Detect which cell encompasses the target text, then output its [x, y] center coordinate. 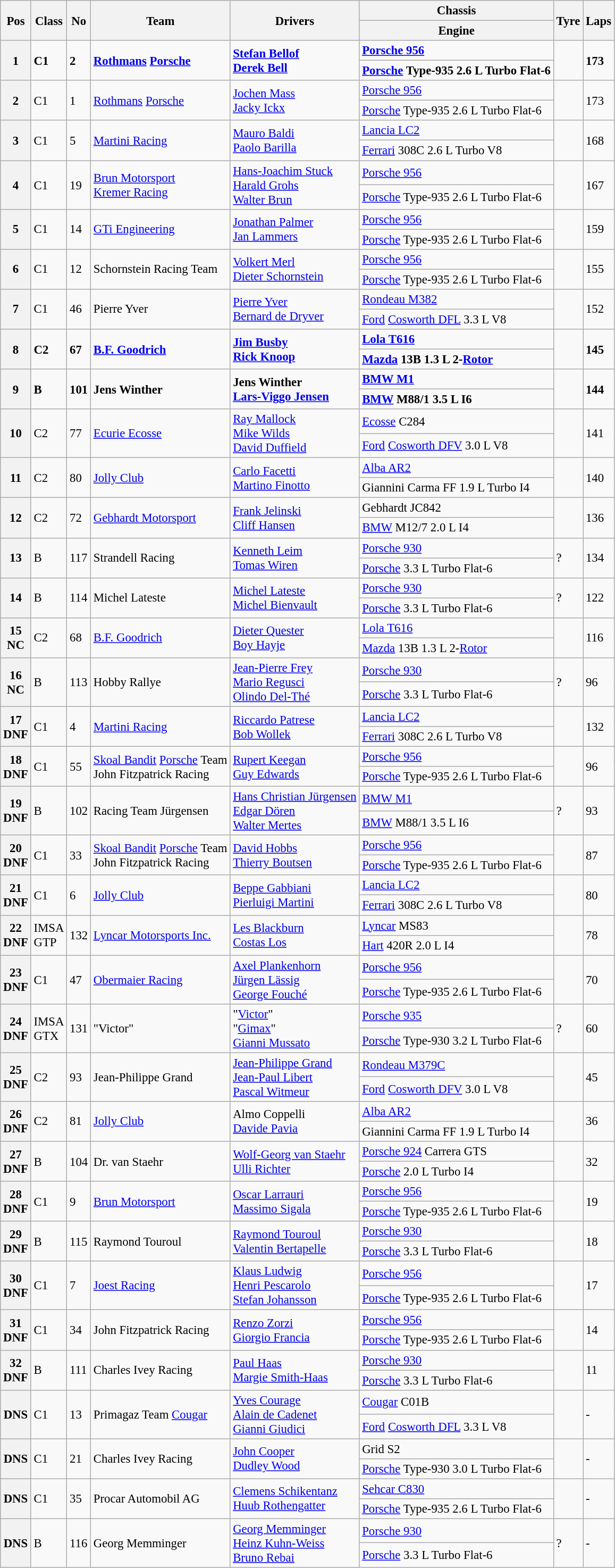
GTi Engineering [161, 229]
Yves Courage Alain de Cadenet Gianni Giudici [294, 1414]
Michel Lateste Michel Bienvault [294, 598]
33 [79, 855]
Hans-Joachim Stuck Harald Grohs Walter Brun [294, 185]
Porsche Type-930 3.2 L Turbo Flat-6 [456, 1040]
Raymond Touroul [161, 1241]
Pierre Yver Bernard de Dryver [294, 310]
Jean-Pierre Frey Mario Regusci Olindo Del-Thé [294, 682]
32DNF [16, 1370]
10 [16, 433]
27DNF [16, 1162]
18 [599, 1241]
Brun Motorsport [161, 1201]
68 [79, 638]
140 [599, 478]
Joest Racing [161, 1286]
Cougar C01B [456, 1402]
31DNF [16, 1330]
Klaus Ludwig Henri Pescarolo Stefan Johansson [294, 1286]
Gebhardt Motorsport [161, 518]
167 [599, 185]
78 [599, 935]
Primagaz Team Cougar [161, 1414]
3 [16, 140]
Team [161, 20]
144 [599, 389]
72 [79, 518]
No [79, 20]
Mauro Baldi Paolo Barilla [294, 140]
Lyncar Motorsports Inc. [161, 935]
Laps [599, 20]
77 [79, 433]
34 [79, 1330]
Hans Christian Jürgensen Edgar Dören Walter Mertes [294, 811]
Volkert Merl Dieter Schornstein [294, 269]
24DNF [16, 1028]
David Hobbs Thierry Boutsen [294, 855]
22DNF [16, 935]
Wolf-Georg van Staehr Ulli Richter [294, 1162]
168 [599, 140]
46 [79, 310]
Porsche 935 [456, 1016]
70 [599, 980]
Class [49, 20]
15NC [16, 638]
Ecosse C284 [456, 421]
Jean-Philippe Grand [161, 1077]
Oscar Larrauri Massimo Sigala [294, 1201]
136 [599, 518]
John Fitzpatrick Racing [161, 1330]
Ray Mallock Mike Wilds David Duffield [294, 433]
25DNF [16, 1077]
Obermaier Racing [161, 980]
134 [599, 557]
111 [79, 1370]
8 [16, 349]
47 [79, 980]
Hobby Rallye [161, 682]
104 [79, 1162]
114 [79, 598]
113 [79, 682]
Carlo Facetti Martino Finotto [294, 478]
55 [79, 767]
IMSAGTP [49, 935]
16NC [16, 682]
17 [599, 1286]
21 [79, 1458]
20DNF [16, 855]
Raymond Touroul Valentin Bertapelle [294, 1241]
Almo Coppelli Davide Pavia [294, 1121]
Rondeau M382 [456, 299]
Riccardo Patrese Bob Wollek [294, 727]
30DNF [16, 1286]
Tyre [568, 20]
131 [79, 1028]
Georg Memminger Heinz Kuhn-Weiss Bruno Rebai [294, 1543]
19DNF [16, 811]
Porsche 924 Carrera GTS [456, 1152]
Pierre Yver [161, 310]
87 [599, 855]
Stefan Bellof Derek Bell [294, 61]
67 [79, 349]
Porsche Type-930 3.0 L Turbo Flat-6 [456, 1469]
IMSAGTX [49, 1028]
141 [599, 433]
Brun Motorsport Kremer Racing [161, 185]
Dr. van Staehr [161, 1162]
21DNF [16, 896]
Axel Plankenhorn Jürgen Lässig George Fouché [294, 980]
Dieter Quester Boy Hayje [294, 638]
115 [79, 1241]
Les Blackburn Costas Los [294, 935]
122 [599, 598]
Procar Automobil AG [161, 1499]
Porsche 2.0 L Turbo I4 [456, 1171]
Sehcar C830 [456, 1489]
Gebhardt JC842 [456, 508]
Rondeau M379C [456, 1065]
Michel Lateste [161, 598]
Jonathan Palmer Jan Lammers [294, 229]
Beppe Gabbiani Pierluigi Martini [294, 896]
Ecurie Ecosse [161, 433]
60 [599, 1028]
152 [599, 310]
45 [599, 1077]
Jens Winther [161, 389]
101 [79, 389]
Clemens Schikentanz Huub Rothengatter [294, 1499]
"Victor" [161, 1028]
Rupert Keegan Guy Edwards [294, 767]
159 [599, 229]
John Cooper Dudley Wood [294, 1458]
Strandell Racing [161, 557]
Georg Memminger [161, 1543]
Hart 420R 2.0 L I4 [456, 945]
26DNF [16, 1121]
Grid S2 [456, 1449]
18DNF [16, 767]
"Victor" "Gimax" Gianni Mussato [294, 1028]
155 [599, 269]
Engine [456, 31]
102 [79, 811]
36 [599, 1121]
BMW M12/7 2.0 L I4 [456, 528]
Kenneth Leim Tomas Wiren [294, 557]
32 [599, 1162]
81 [79, 1121]
Jochen Mass Jacky Ickx [294, 100]
Drivers [294, 20]
29DNF [16, 1241]
Racing Team Jürgensen [161, 811]
35 [79, 1499]
17DNF [16, 727]
Chassis [456, 11]
Pos [16, 20]
Paul Haas Margie Smith-Haas [294, 1370]
Jens Winther Lars-Viggo Jensen [294, 389]
Jim Busby Rick Knoop [294, 349]
23DNF [16, 980]
Lyncar MS83 [456, 925]
Schornstein Racing Team [161, 269]
Frank Jelinski Cliff Hansen [294, 518]
117 [79, 557]
Jean-Philippe Grand Jean-Paul Libert Pascal Witmeur [294, 1077]
145 [599, 349]
Renzo Zorzi Giorgio Francia [294, 1330]
28DNF [16, 1201]
